Scan for the cell matching the given text and deliver its (X, Y) coordinate at center. 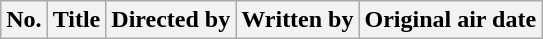
Title (76, 20)
Written by (298, 20)
Directed by (171, 20)
Original air date (450, 20)
No. (24, 20)
